Return [X, Y] of the center of cell containing provided text 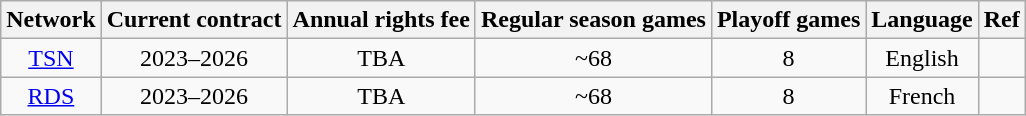
English [922, 58]
Ref [1002, 20]
Annual rights fee [381, 20]
Language [922, 20]
Playoff games [788, 20]
TSN [51, 58]
Network [51, 20]
French [922, 96]
Current contract [194, 20]
Regular season games [593, 20]
RDS [51, 96]
